From the cell containing the given text, extract its center point as [x, y] coordinate. 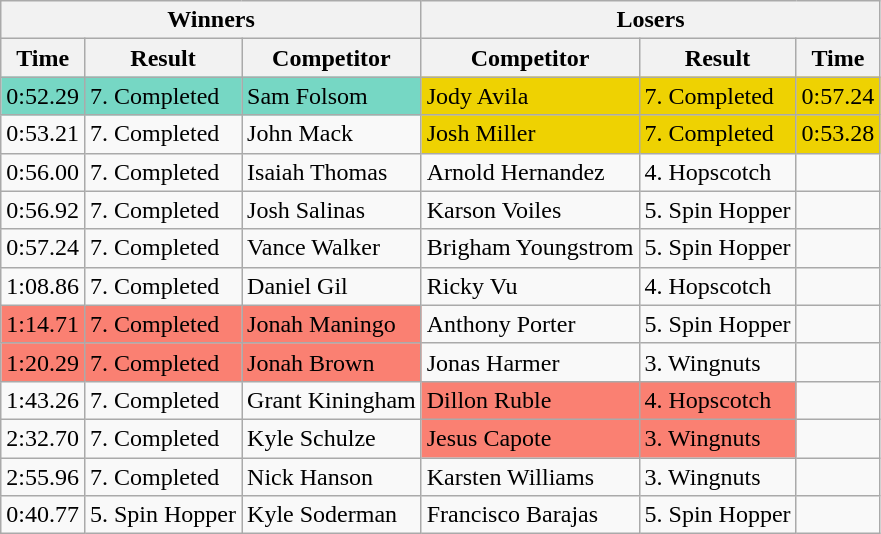
Nick Hanson [332, 477]
0:56.92 [43, 210]
John Mack [332, 134]
Kyle Soderman [332, 515]
Losers [650, 20]
Francisco Barajas [530, 515]
0:40.77 [43, 515]
Vance Walker [332, 248]
0:53.21 [43, 134]
Jonah Brown [332, 362]
Jonas Harmer [530, 362]
Josh Salinas [332, 210]
1:14.71 [43, 324]
Karsten Williams [530, 477]
Brigham Youngstrom [530, 248]
0:52.29 [43, 96]
Anthony Porter [530, 324]
Jody Avila [530, 96]
Daniel Gil [332, 286]
Grant Kiningham [332, 400]
Sam Folsom [332, 96]
0:56.00 [43, 172]
Jonah Maningo [332, 324]
Josh Miller [530, 134]
1:20.29 [43, 362]
Isaiah Thomas [332, 172]
2:55.96 [43, 477]
Ricky Vu [530, 286]
1:08.86 [43, 286]
2:32.70 [43, 438]
Dillon Ruble [530, 400]
Arnold Hernandez [530, 172]
Kyle Schulze [332, 438]
0:53.28 [838, 134]
Karson Voiles [530, 210]
Jesus Capote [530, 438]
1:43.26 [43, 400]
Winners [211, 20]
